Determine the (x, y) coordinate at the center of the cell enclosing the given text.  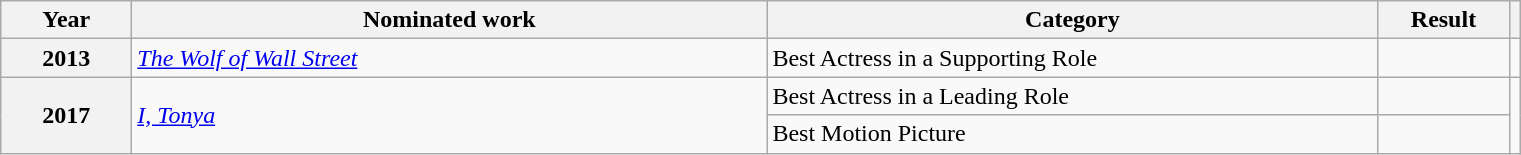
Year (66, 20)
The Wolf of Wall Street (450, 58)
2013 (66, 58)
Result (1444, 20)
Category (1072, 20)
Nominated work (450, 20)
Best Actress in a Leading Role (1072, 96)
Best Actress in a Supporting Role (1072, 58)
2017 (66, 115)
I, Tonya (450, 115)
Best Motion Picture (1072, 134)
